Capture the cell that displays the provided text and extract its (X, Y) central coordinate. 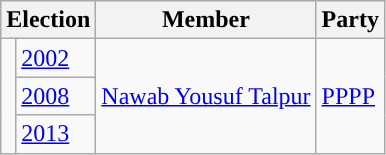
2008 (56, 96)
PPPP (350, 96)
Nawab Yousuf Talpur (206, 96)
Member (206, 20)
Party (350, 20)
2002 (56, 58)
2013 (56, 134)
Election (48, 20)
